Detect which cell encompasses the target text, then output its [X, Y] center coordinate. 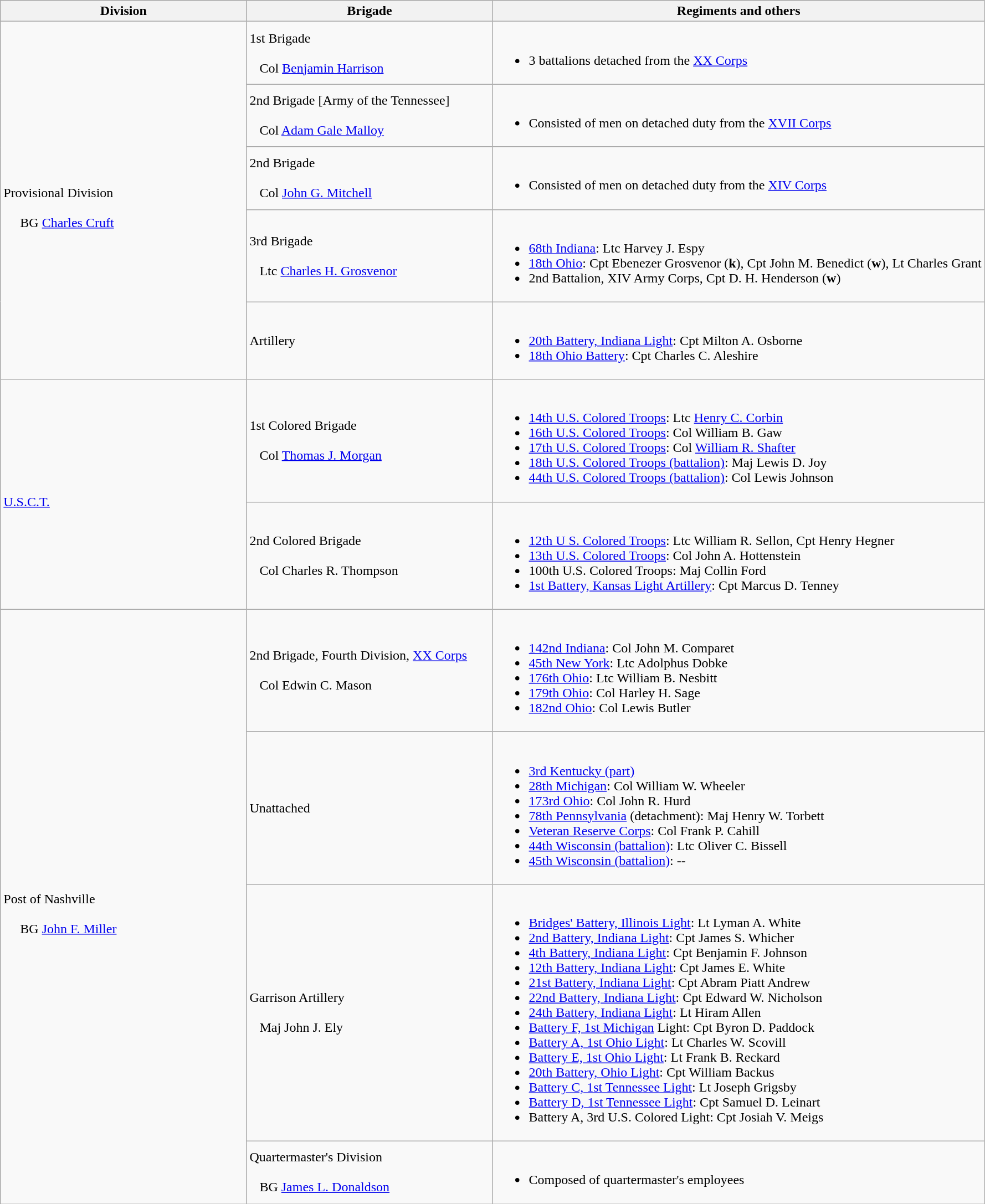
Unattached [370, 807]
Artillery [370, 341]
Consisted of men on detached duty from the XVII Corps [738, 115]
Garrison Artillery Maj John J. Ely [370, 1012]
20th Battery, Indiana Light: Cpt Milton A. Osborne18th Ohio Battery: Cpt Charles C. Aleshire [738, 341]
Consisted of men on detached duty from the XIV Corps [738, 178]
Quartermaster's Division BG James L. Donaldson [370, 1172]
2nd Colored Brigade Col Charles R. Thompson [370, 555]
2nd Brigade [Army of the Tennessee] Col Adam Gale Malloy [370, 115]
3 battalions detached from the XX Corps [738, 53]
U.S.C.T. [124, 494]
Division [124, 11]
1st Colored Brigade Col Thomas J. Morgan [370, 441]
Post of Nashville BG John F. Miller [124, 906]
1st Brigade Col Benjamin Harrison [370, 53]
Regiments and others [738, 11]
2nd Brigade Col John G. Mitchell [370, 178]
2nd Brigade, Fourth Division, XX Corps Col Edwin C. Mason [370, 670]
Composed of quartermaster's employees [738, 1172]
Provisional Division BG Charles Cruft [124, 200]
3rd Brigade Ltc Charles H. Grosvenor [370, 256]
Brigade [370, 11]
